Locate the cell with the specified text and output its [X, Y] center coordinate. 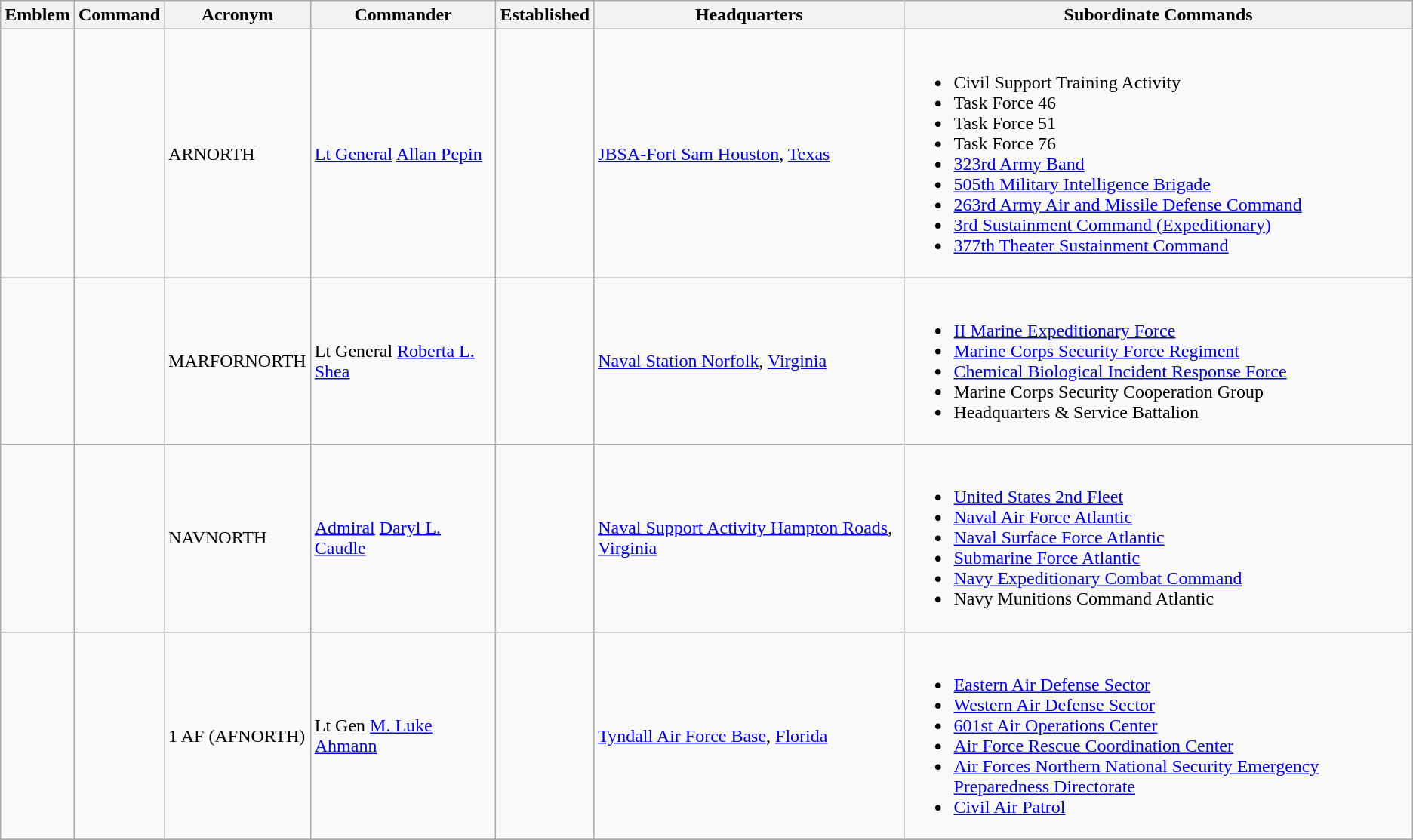
JBSA-Fort Sam Houston, Texas [749, 154]
Admiral Daryl L. Caudle [403, 538]
ARNORTH [238, 154]
NAVNORTH [238, 538]
MARFORNORTH [238, 361]
1 AF (AFNORTH) [238, 735]
Headquarters [749, 15]
Established [545, 15]
Lt General Roberta L. Shea [403, 361]
Tyndall Air Force Base, Florida [749, 735]
Commander [403, 15]
Lt Gen M. Luke Ahmann [403, 735]
Emblem [38, 15]
Lt General Allan Pepin [403, 154]
Acronym [238, 15]
Command [119, 15]
Naval Station Norfolk, Virginia [749, 361]
Naval Support Activity Hampton Roads, Virginia [749, 538]
Subordinate Commands [1158, 15]
